From the cell containing the given text, extract its center point as [x, y] coordinate. 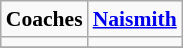
Naismith [135, 19]
Coaches [44, 19]
